For the text-containing cell, return its midpoint in (x, y) coordinate format. 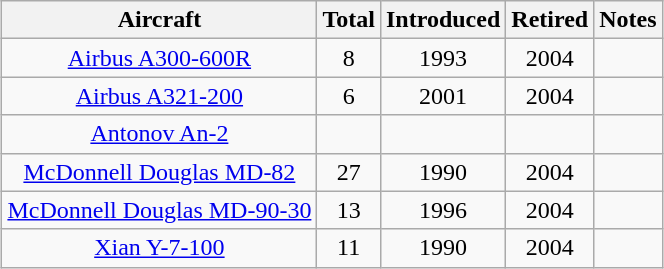
Aircraft (160, 20)
6 (349, 96)
1993 (442, 58)
Introduced (442, 20)
27 (349, 172)
Airbus A300-600R (160, 58)
2001 (442, 96)
13 (349, 210)
Total (349, 20)
Retired (550, 20)
11 (349, 248)
Airbus A321-200 (160, 96)
McDonnell Douglas MD-82 (160, 172)
1996 (442, 210)
Notes (628, 20)
Antonov An-2 (160, 134)
Xian Y-7-100 (160, 248)
McDonnell Douglas MD-90-30 (160, 210)
8 (349, 58)
